Find where the given text appears and provide that cell's center as [x, y] coordinate. 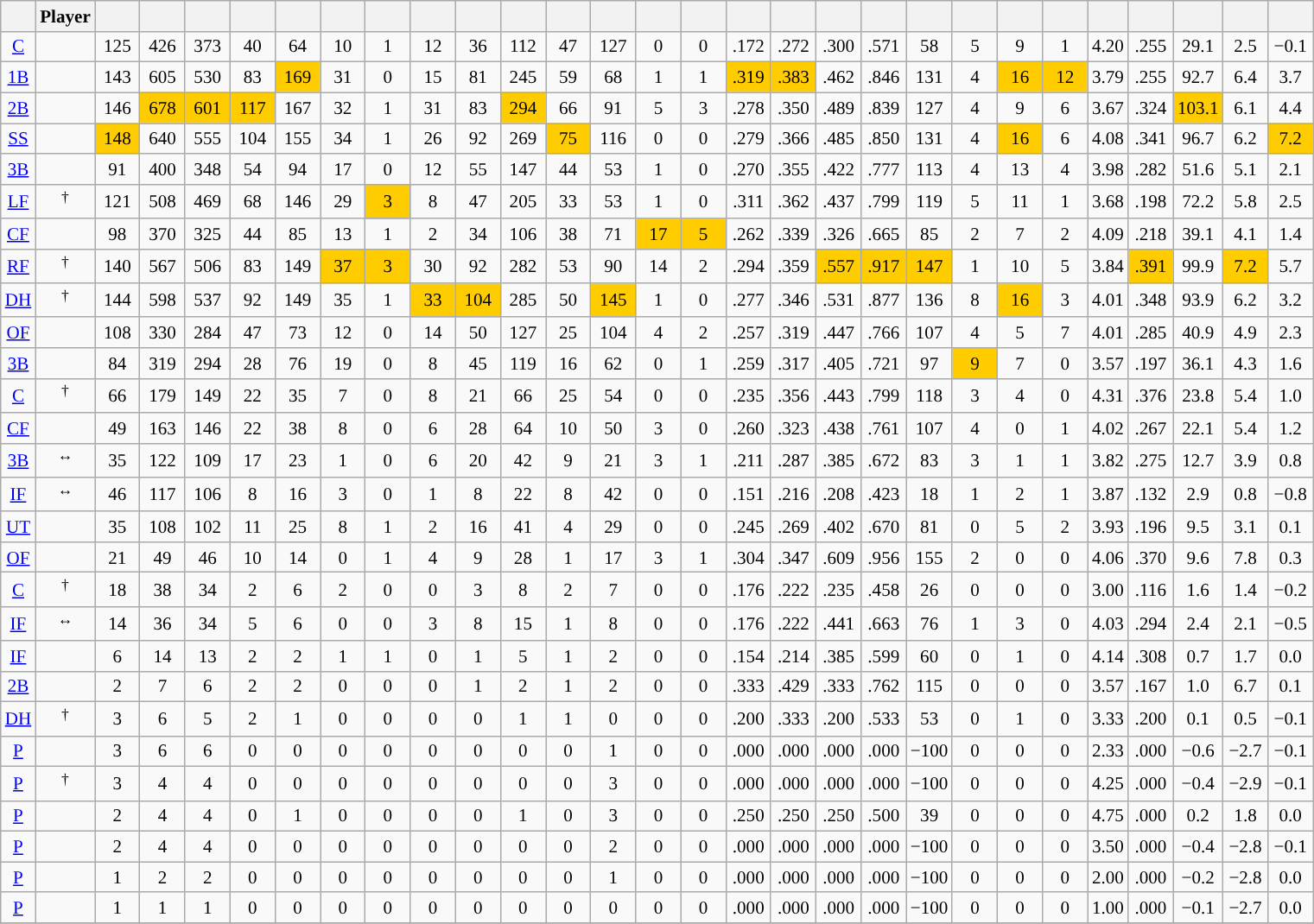
373 [207, 47]
9.5 [1197, 527]
32 [343, 107]
3.9 [1245, 459]
.599 [884, 656]
121 [117, 200]
115 [930, 686]
2.9 [1197, 494]
.362 [793, 200]
−0.6 [1197, 751]
3.82 [1108, 459]
60 [930, 656]
506 [207, 266]
4.20 [1108, 47]
.172 [748, 47]
.850 [884, 138]
3.1 [1245, 527]
UT [18, 527]
.214 [793, 656]
.500 [884, 815]
1.2 [1291, 428]
284 [207, 332]
.437 [839, 200]
41 [523, 527]
4.75 [1108, 815]
.116 [1151, 589]
98 [117, 233]
.877 [884, 301]
.370 [1151, 556]
.346 [793, 301]
55 [478, 169]
.917 [884, 266]
601 [207, 107]
2.33 [1108, 751]
4.1 [1245, 233]
102 [207, 527]
.485 [839, 138]
530 [207, 78]
.350 [793, 107]
45 [478, 363]
145 [613, 301]
4.03 [1108, 623]
.339 [793, 233]
.269 [793, 527]
.383 [793, 78]
.777 [884, 169]
678 [162, 107]
59 [568, 78]
12.7 [1197, 459]
167 [297, 107]
92.7 [1197, 78]
.761 [884, 428]
269 [523, 138]
36.1 [1197, 363]
4.08 [1108, 138]
598 [162, 301]
.670 [884, 527]
4.09 [1108, 233]
.956 [884, 556]
.441 [839, 623]
103.1 [1197, 107]
3.7 [1291, 78]
3.2 [1291, 301]
5.1 [1245, 169]
.355 [793, 169]
3.00 [1108, 589]
3.33 [1108, 718]
.462 [839, 78]
2.3 [1291, 332]
6.7 [1245, 686]
469 [207, 200]
.423 [884, 494]
3.79 [1108, 78]
.665 [884, 233]
.422 [839, 169]
.405 [839, 363]
.766 [884, 332]
125 [117, 47]
.356 [793, 396]
93.9 [1197, 301]
1.7 [1245, 656]
.672 [884, 459]
112 [523, 47]
.391 [1151, 266]
.402 [839, 527]
3.98 [1108, 169]
0.2 [1197, 815]
58 [930, 47]
.304 [748, 556]
75 [568, 138]
−2.9 [1245, 784]
.277 [748, 301]
.211 [748, 459]
40 [252, 47]
.311 [748, 200]
LF [18, 200]
.348 [1151, 301]
3.50 [1108, 846]
.762 [884, 686]
3.87 [1108, 494]
73 [297, 332]
99.9 [1197, 266]
1.00 [1108, 907]
.531 [839, 301]
0.7 [1197, 656]
20 [478, 459]
.285 [1151, 332]
.151 [748, 494]
282 [523, 266]
4.14 [1108, 656]
84 [117, 363]
.443 [839, 396]
96.7 [1197, 138]
72.2 [1197, 200]
71 [613, 233]
.438 [839, 428]
116 [613, 138]
97 [930, 363]
.300 [839, 47]
.557 [839, 266]
.308 [1151, 656]
Player [66, 16]
.198 [1151, 200]
SS [18, 138]
29.1 [1197, 47]
.278 [748, 107]
3.67 [1108, 107]
122 [162, 459]
5.8 [1245, 200]
143 [117, 78]
.347 [793, 556]
0.5 [1245, 718]
.196 [1151, 527]
400 [162, 169]
.326 [839, 233]
.260 [748, 428]
2.4 [1197, 623]
169 [297, 78]
39.1 [1197, 233]
7.8 [1245, 556]
3.93 [1108, 527]
.279 [748, 138]
30 [433, 266]
.366 [793, 138]
426 [162, 47]
5.7 [1291, 266]
.267 [1151, 428]
567 [162, 266]
90 [613, 266]
370 [162, 233]
3.68 [1108, 200]
508 [162, 200]
.839 [884, 107]
.721 [884, 363]
22.1 [1197, 428]
.341 [1151, 138]
.447 [839, 332]
319 [162, 363]
.533 [884, 718]
.154 [748, 656]
23 [297, 459]
245 [523, 78]
0.3 [1291, 556]
.458 [884, 589]
.270 [748, 169]
.245 [748, 527]
.663 [884, 623]
4.02 [1108, 428]
23.8 [1197, 396]
555 [207, 138]
.429 [793, 686]
−0.8 [1291, 494]
325 [207, 233]
6.4 [1245, 78]
144 [117, 301]
148 [117, 138]
62 [613, 363]
640 [162, 138]
.275 [1151, 459]
94 [297, 169]
RF [18, 266]
136 [930, 301]
4.3 [1245, 363]
179 [162, 396]
4.06 [1108, 556]
163 [162, 428]
9.6 [1197, 556]
39 [930, 815]
109 [207, 459]
.216 [793, 494]
.197 [1151, 363]
.272 [793, 47]
.257 [748, 332]
113 [930, 169]
4.25 [1108, 784]
.489 [839, 107]
4.31 [1108, 396]
348 [207, 169]
537 [207, 301]
3.84 [1108, 266]
40.9 [1197, 332]
118 [930, 396]
.287 [793, 459]
.259 [748, 363]
285 [523, 301]
19 [343, 363]
4.4 [1291, 107]
.317 [793, 363]
.846 [884, 78]
605 [162, 78]
.208 [839, 494]
.282 [1151, 169]
.132 [1151, 494]
37 [343, 266]
.262 [748, 233]
.323 [793, 428]
.376 [1151, 396]
51.6 [1197, 169]
−0.5 [1291, 623]
330 [162, 332]
6.1 [1245, 107]
1B [18, 78]
.324 [1151, 107]
1.8 [1245, 815]
.359 [793, 266]
2.00 [1108, 877]
140 [117, 266]
.167 [1151, 686]
4.9 [1245, 332]
205 [523, 200]
.609 [839, 556]
.218 [1151, 233]
.571 [884, 47]
